Extract the (X, Y) coordinate from the center of the cell holding the provided text.  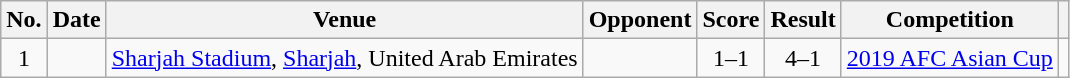
1 (24, 58)
4–1 (803, 58)
Date (76, 20)
No. (24, 20)
Sharjah Stadium, Sharjah, United Arab Emirates (344, 58)
2019 AFC Asian Cup (950, 58)
Score (731, 20)
Result (803, 20)
1–1 (731, 58)
Opponent (640, 20)
Venue (344, 20)
Competition (950, 20)
